Return the (X, Y) coordinate for the center point of the cell that contains the specified text.  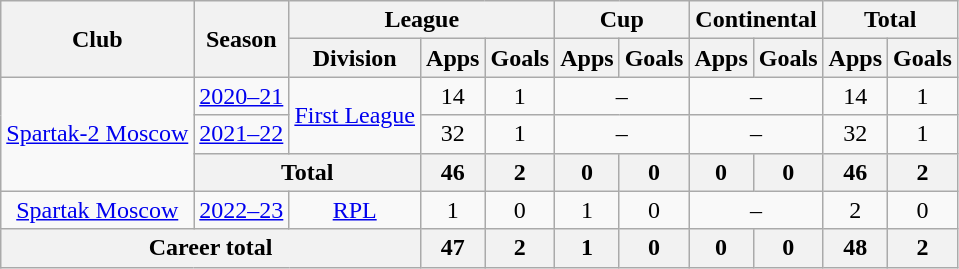
Spartak Moscow (98, 210)
League (422, 20)
Spartak-2 Moscow (98, 134)
47 (453, 248)
2021–22 (242, 134)
Cup (622, 20)
2022–23 (242, 210)
Club (98, 39)
Division (355, 58)
48 (855, 248)
Career total (211, 248)
First League (355, 115)
RPL (355, 210)
Season (242, 39)
2020–21 (242, 96)
Continental (756, 20)
